Locate the cell with the specified text and output its (X, Y) center coordinate. 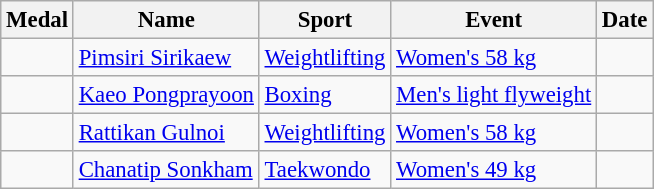
Taekwondo (325, 170)
Boxing (325, 95)
Name (166, 20)
Pimsiri Sirikaew (166, 58)
Chanatip Sonkham (166, 170)
Sport (325, 20)
Event (494, 20)
Rattikan Gulnoi (166, 133)
Date (625, 20)
Medal (38, 20)
Kaeo Pongprayoon (166, 95)
Women's 49 kg (494, 170)
Men's light flyweight (494, 95)
